Search for the cell housing the specified text and yield its [X, Y] center coordinate. 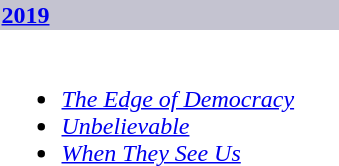
2019 [170, 15]
